Find where the given text appears and provide that cell's center as [X, Y] coordinate. 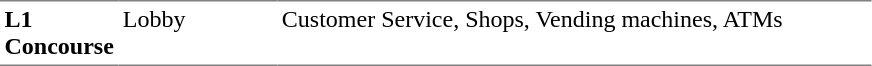
Customer Service, Shops, Vending machines, ATMs [574, 33]
L1Concourse [59, 33]
Lobby [198, 33]
